Determine the [x, y] coordinate at the center of the cell enclosing the given text.  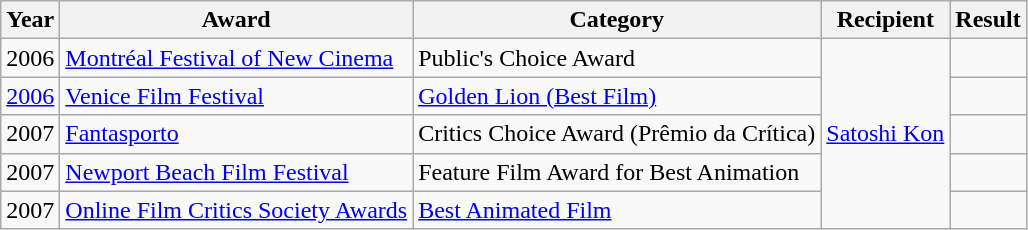
Recipient [886, 20]
Venice Film Festival [236, 96]
Critics Choice Award (Prêmio da Crítica) [617, 134]
Year [30, 20]
Result [988, 20]
Golden Lion (Best Film) [617, 96]
Category [617, 20]
Online Film Critics Society Awards [236, 210]
Award [236, 20]
Fantasporto [236, 134]
Montréal Festival of New Cinema [236, 58]
Public's Choice Award [617, 58]
Newport Beach Film Festival [236, 172]
Best Animated Film [617, 210]
Feature Film Award for Best Animation [617, 172]
Satoshi Kon [886, 134]
